Locate the cell with the specified text and output its (x, y) center coordinate. 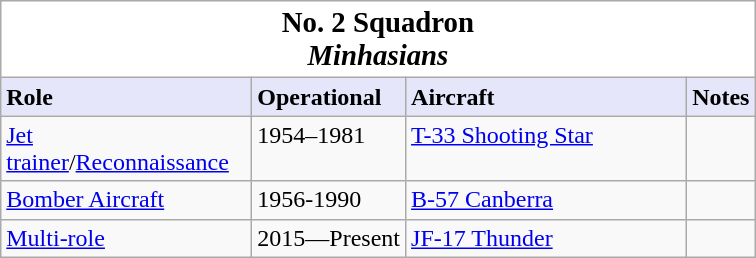
Jet trainer/Reconnaissance (126, 148)
B-57 Canberra (546, 200)
Multi-role (126, 238)
No. 2 SquadronMinhasians (378, 40)
2015—Present (329, 238)
1954–1981 (329, 148)
Aircraft (546, 97)
Bomber Aircraft (126, 200)
Operational (329, 97)
1956-1990 (329, 200)
Role (126, 97)
T-33 Shooting Star (546, 148)
Notes (721, 97)
JF-17 Thunder (546, 238)
